Find where the given text appears and provide that cell's center as (x, y) coordinate. 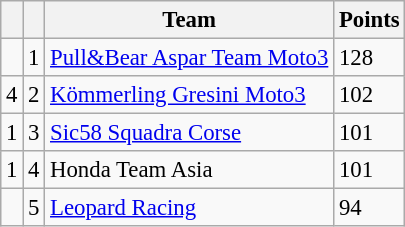
Honda Team Asia (190, 170)
Sic58 Squadra Corse (190, 133)
Kömmerling Gresini Moto3 (190, 95)
Pull&Bear Aspar Team Moto3 (190, 58)
Points (370, 20)
5 (34, 208)
Team (190, 20)
2 (34, 95)
3 (34, 133)
Leopard Racing (190, 208)
102 (370, 95)
128 (370, 58)
94 (370, 208)
